Scan for the cell matching the given text and deliver its [X, Y] coordinate at center. 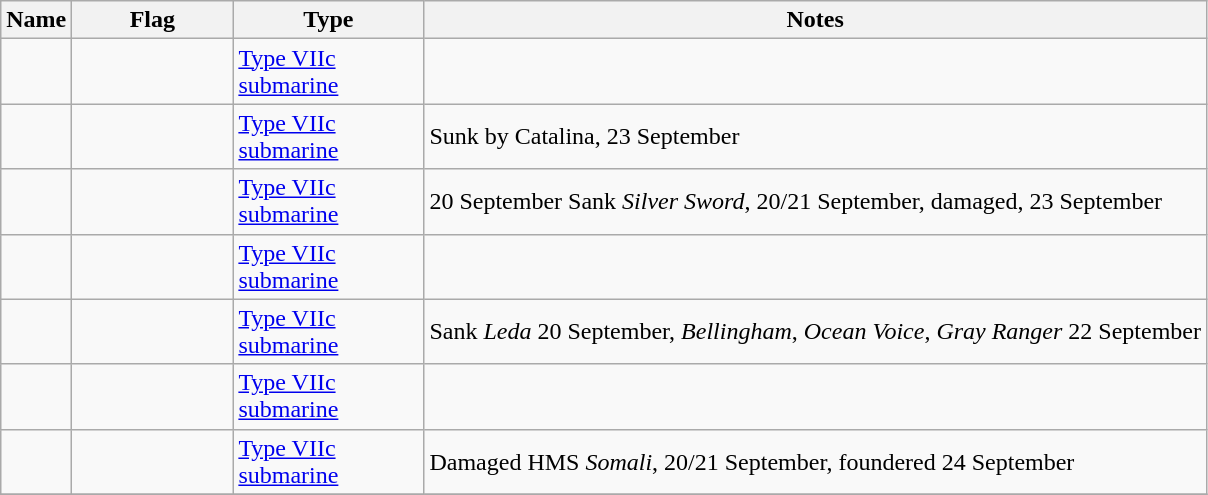
Name [36, 20]
Notes [816, 20]
20 September Sank Silver Sword, 20/21 September, damaged, 23 September [816, 202]
Sank Leda 20 September, Bellingham, Ocean Voice, Gray Ranger 22 September [816, 332]
Type [328, 20]
Sunk by Catalina, 23 September [816, 136]
Damaged HMS Somali, 20/21 September, foundered 24 September [816, 462]
Flag [152, 20]
